For the text-containing cell, return its midpoint in (x, y) coordinate format. 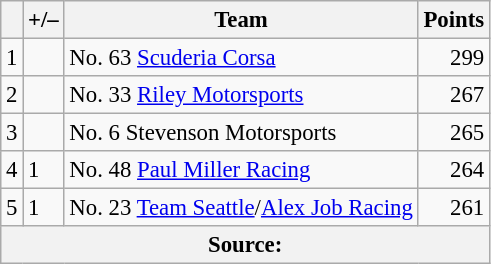
Points (454, 20)
2 (12, 95)
264 (454, 170)
265 (454, 133)
No. 48 Paul Miller Racing (241, 170)
5 (12, 208)
No. 6 Stevenson Motorsports (241, 133)
299 (454, 58)
3 (12, 133)
No. 33 Riley Motorsports (241, 95)
Source: (246, 245)
+/– (44, 20)
261 (454, 208)
Team (241, 20)
No. 63 Scuderia Corsa (241, 58)
4 (12, 170)
No. 23 Team Seattle/Alex Job Racing (241, 208)
267 (454, 95)
